Extract the (x, y) coordinate from the center of the cell holding the provided text.  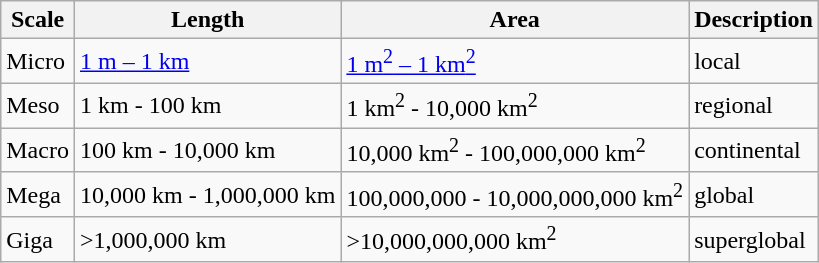
10,000 km2 - 100,000,000 km2 (515, 150)
Length (207, 20)
1 km2 - 10,000 km2 (515, 106)
Scale (38, 20)
100,000,000 - 10,000,000,000 km2 (515, 194)
>1,000,000 km (207, 240)
1 m – 1 km (207, 62)
1 km - 100 km (207, 106)
Macro (38, 150)
1 m2 – 1 km2 (515, 62)
Mega (38, 194)
Meso (38, 106)
continental (754, 150)
Description (754, 20)
100 km - 10,000 km (207, 150)
Area (515, 20)
superglobal (754, 240)
global (754, 194)
regional (754, 106)
>10,000,000,000 km2 (515, 240)
Micro (38, 62)
10,000 km - 1,000,000 km (207, 194)
local (754, 62)
Giga (38, 240)
